Scan for the cell matching the given text and deliver its [x, y] coordinate at center. 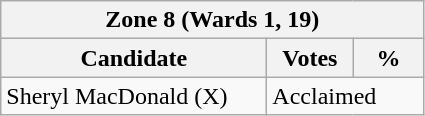
Zone 8 (Wards 1, 19) [212, 20]
% [388, 58]
Sheryl MacDonald (X) [134, 96]
Acclaimed [346, 96]
Votes [310, 58]
Candidate [134, 58]
